Search for the cell housing the specified text and yield its [X, Y] center coordinate. 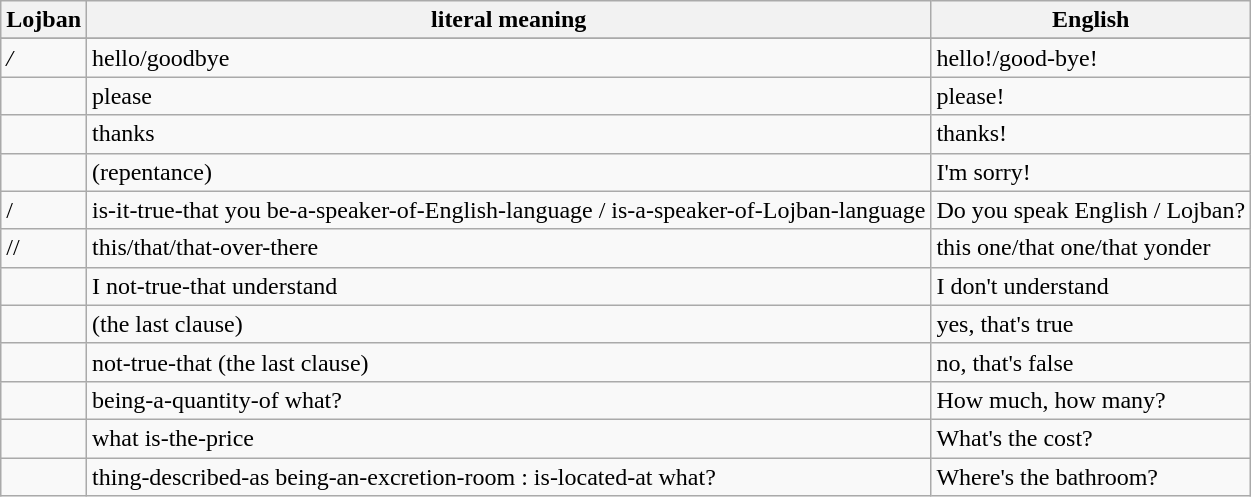
(the last clause) [509, 324]
I don't understand [1091, 286]
thing-described-as being-an-excretion-room : is-located-at what? [509, 477]
English [1091, 20]
What's the cost? [1091, 438]
being-a-quantity-of what? [509, 400]
please [509, 96]
hello!/good-bye! [1091, 58]
this/that/that-over-there [509, 248]
thanks! [1091, 134]
hello/goodbye [509, 58]
not-true-that (the last clause) [509, 362]
I not-true-that understand [509, 286]
yes, that's true [1091, 324]
this one/that one/that yonder [1091, 248]
literal meaning [509, 20]
is-it-true-that you be-a-speaker-of-English-language / is-a-speaker-of-Lojban-language [509, 210]
please! [1091, 96]
Lojban [44, 20]
Where's the bathroom? [1091, 477]
what is-the-price [509, 438]
How much, how many? [1091, 400]
thanks [509, 134]
Do you speak English / Lojban? [1091, 210]
I'm sorry! [1091, 172]
(repentance) [509, 172]
no, that's false [1091, 362]
// [44, 248]
